Search for the cell housing the specified text and yield its [X, Y] center coordinate. 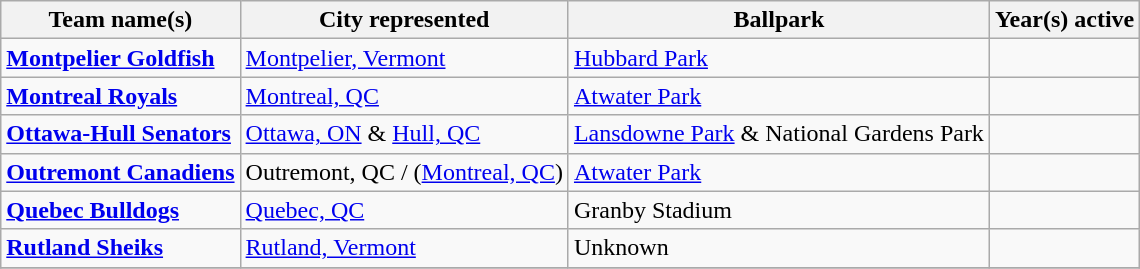
Rutland Sheiks [120, 248]
Ottawa, ON & Hull, QC [404, 134]
Outremont Canadiens [120, 172]
Team name(s) [120, 20]
Ballpark [778, 20]
Unknown [778, 248]
Lansdowne Park & National Gardens Park [778, 134]
Quebec, QC [404, 210]
Montpelier, Vermont [404, 58]
Montreal, QC [404, 96]
Quebec Bulldogs [120, 210]
Year(s) active [1064, 20]
Granby Stadium [778, 210]
City represented [404, 20]
Hubbard Park [778, 58]
Montreal Royals [120, 96]
Montpelier Goldfish [120, 58]
Ottawa-Hull Senators [120, 134]
Outremont, QC / (Montreal, QC) [404, 172]
Rutland, Vermont [404, 248]
